Output the (x, y) coordinate of the center of the cell containing the given text.  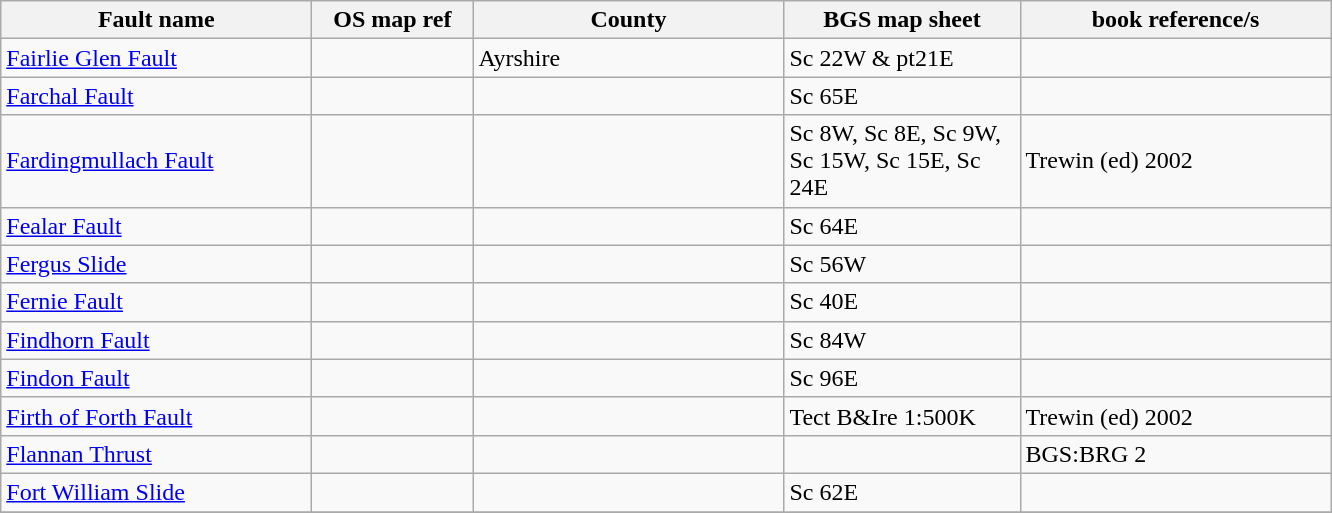
County (628, 20)
Sc 96E (902, 378)
Fault name (156, 20)
Fernie Fault (156, 302)
book reference/s (1176, 20)
Firth of Forth Fault (156, 416)
Ayrshire (628, 58)
Fardingmullach Fault (156, 161)
Sc 8W, Sc 8E, Sc 9W, Sc 15W, Sc 15E, Sc 24E (902, 161)
Findon Fault (156, 378)
Sc 84W (902, 340)
Sc 22W & pt21E (902, 58)
Fealar Fault (156, 226)
Sc 64E (902, 226)
BGS:BRG 2 (1176, 454)
BGS map sheet (902, 20)
Sc 62E (902, 492)
Farchal Fault (156, 96)
Tect B&Ire 1:500K (902, 416)
Fairlie Glen Fault (156, 58)
Sc 65E (902, 96)
Sc 40E (902, 302)
Flannan Thrust (156, 454)
Sc 56W (902, 264)
OS map ref (392, 20)
Findhorn Fault (156, 340)
Fort William Slide (156, 492)
Fergus Slide (156, 264)
